Locate the cell with the specified text and output its (x, y) center coordinate. 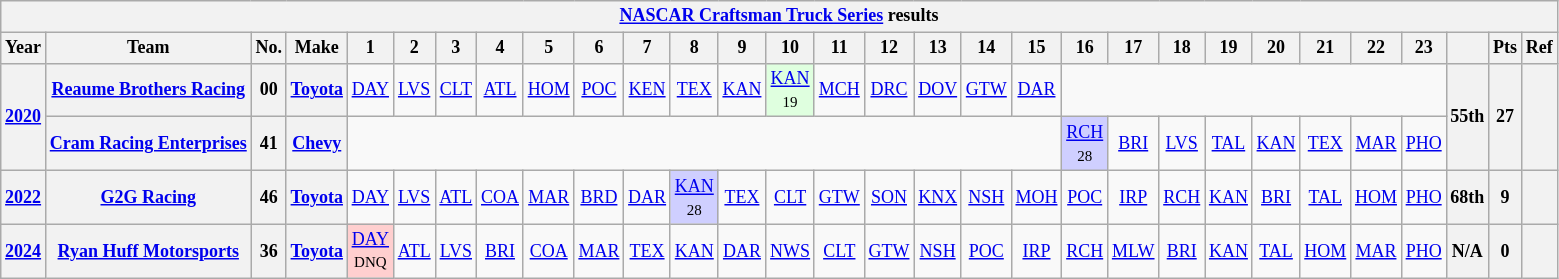
41 (268, 144)
Year (24, 48)
7 (648, 48)
23 (1424, 48)
Make (316, 48)
22 (1376, 48)
Chevy (316, 144)
Reaume Brothers Racing (148, 90)
BRD (599, 197)
NASCAR Craftsman Truck Series results (779, 16)
Ryan Huff Motorsports (148, 251)
0 (1506, 251)
DRC (889, 90)
13 (938, 48)
2 (414, 48)
DOV (938, 90)
21 (1326, 48)
6 (599, 48)
3 (456, 48)
11 (839, 48)
2020 (24, 116)
2024 (24, 251)
No. (268, 48)
KNX (938, 197)
KAN28 (694, 197)
KEN (648, 90)
14 (986, 48)
Pts (1506, 48)
DAYDNQ (370, 251)
MCH (839, 90)
MLW (1134, 251)
20 (1276, 48)
G2G Racing (148, 197)
MOH (1036, 197)
2022 (24, 197)
Cram Racing Enterprises (148, 144)
18 (1182, 48)
KAN19 (790, 90)
5 (548, 48)
19 (1229, 48)
N/A (1468, 251)
RCH28 (1085, 144)
10 (790, 48)
68th (1468, 197)
16 (1085, 48)
00 (268, 90)
1 (370, 48)
36 (268, 251)
46 (268, 197)
27 (1506, 116)
12 (889, 48)
NWS (790, 251)
4 (500, 48)
55th (1468, 116)
8 (694, 48)
Team (148, 48)
15 (1036, 48)
SON (889, 197)
Ref (1539, 48)
17 (1134, 48)
